Capture the cell that displays the provided text and extract its (x, y) central coordinate. 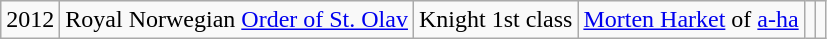
2012 (30, 20)
Morten Harket of a-ha (691, 20)
Knight 1st class (495, 20)
Royal Norwegian Order of St. Olav (237, 20)
